Scan for the cell matching the given text and deliver its (X, Y) coordinate at center. 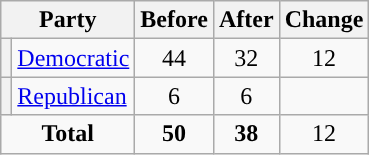
50 (174, 134)
Before (174, 20)
Total (68, 134)
Democratic (74, 58)
38 (246, 134)
After (246, 20)
Party (68, 20)
Change (324, 20)
Republican (74, 96)
44 (174, 58)
32 (246, 58)
